Pinpoint the cell where the given text exists, returning its (x, y) midpoint coordinate. 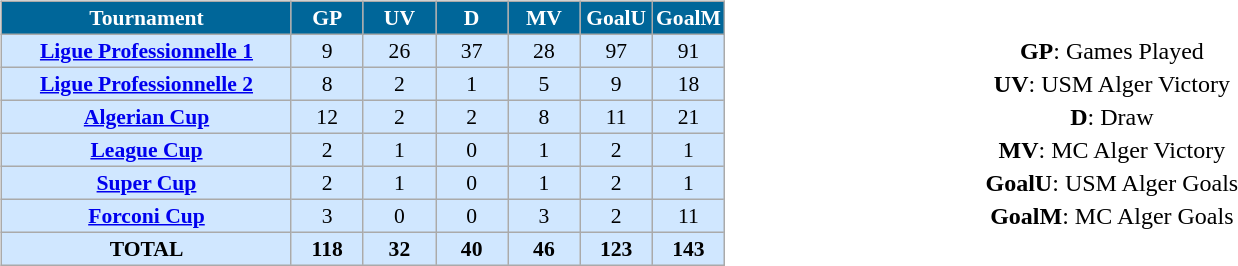
97 (616, 50)
46 (544, 248)
12 (327, 116)
D (472, 18)
GoalU (616, 18)
91 (688, 50)
Forconi Cup (146, 216)
40 (472, 248)
18 (688, 84)
28 (544, 50)
118 (327, 248)
Super Cup (146, 182)
Algerian Cup (146, 116)
26 (399, 50)
MV (544, 18)
GP (327, 18)
GoalM (688, 18)
TOTAL (146, 248)
UV (399, 18)
32 (399, 248)
Ligue Professionnelle 1 (146, 50)
5 (544, 84)
143 (688, 248)
123 (616, 248)
21 (688, 116)
37 (472, 50)
League Cup (146, 150)
Tournament (146, 18)
Ligue Professionnelle 2 (146, 84)
